Scan for the cell matching the given text and deliver its [X, Y] coordinate at center. 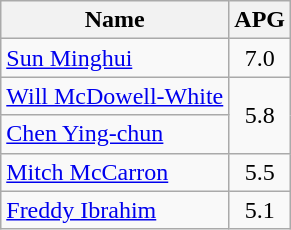
Will McDowell-White [115, 96]
5.1 [260, 210]
APG [260, 20]
Sun Minghui [115, 58]
Chen Ying-chun [115, 134]
7.0 [260, 58]
Mitch McCarron [115, 172]
Freddy Ibrahim [115, 210]
5.5 [260, 172]
Name [115, 20]
5.8 [260, 115]
